Identify which cell holds the provided text, then report its (x, y) central coordinate. 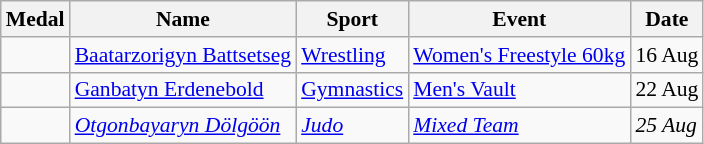
Medal (36, 19)
Sport (352, 19)
Otgonbayaryn Dölgöön (184, 126)
Mixed Team (519, 126)
Gymnastics (352, 90)
16 Aug (666, 55)
Date (666, 19)
Men's Vault (519, 90)
Event (519, 19)
Wrestling (352, 55)
Women's Freestyle 60kg (519, 55)
Name (184, 19)
Baatarzorigyn Battsetseg (184, 55)
Judo (352, 126)
Ganbatyn Erdenebold (184, 90)
25 Aug (666, 126)
22 Aug (666, 90)
